Return [x, y] of the center of cell containing provided text 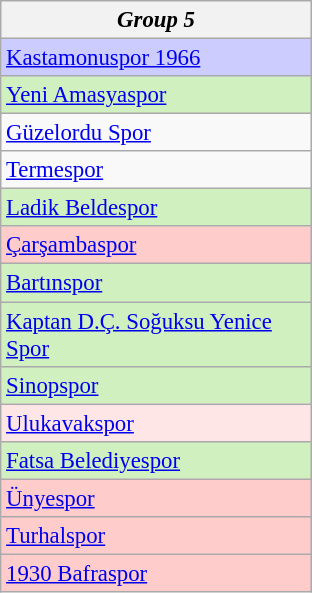
Ladik Beldespor [156, 208]
Bartınspor [156, 283]
Ünyespor [156, 498]
1930 Bafraspor [156, 573]
Çarşambaspor [156, 245]
Yeni Amasyaspor [156, 95]
Güzelordu Spor [156, 133]
Fatsa Belediyespor [156, 460]
Termespor [156, 170]
Group 5 [156, 20]
Kaptan D.Ç. Soğuksu Yenice Spor [156, 334]
Sinopspor [156, 385]
Kastamonuspor 1966 [156, 58]
Ulukavakspor [156, 423]
Turhalspor [156, 536]
